Locate the cell with the specified text and output its [X, Y] center coordinate. 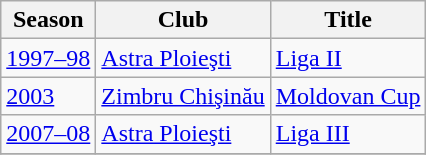
Title [348, 20]
1997–98 [48, 58]
Liga III [348, 134]
2003 [48, 96]
Moldovan Cup [348, 96]
Club [183, 20]
Zimbru Chişinău [183, 96]
Season [48, 20]
Liga II [348, 58]
2007–08 [48, 134]
